Return (x, y) of the center of cell containing provided text 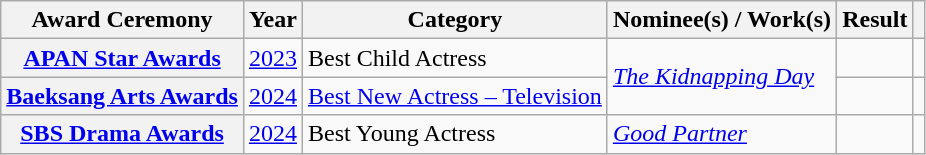
Best New Actress – Television (454, 96)
Good Partner (722, 134)
Category (454, 20)
Result (875, 20)
APAN Star Awards (122, 58)
The Kidnapping Day (722, 77)
Year (272, 20)
Best Young Actress (454, 134)
Baeksang Arts Awards (122, 96)
SBS Drama Awards (122, 134)
Best Child Actress (454, 58)
Nominee(s) / Work(s) (722, 20)
Award Ceremony (122, 20)
2023 (272, 58)
